Identify which cell holds the provided text, then report its [x, y] central coordinate. 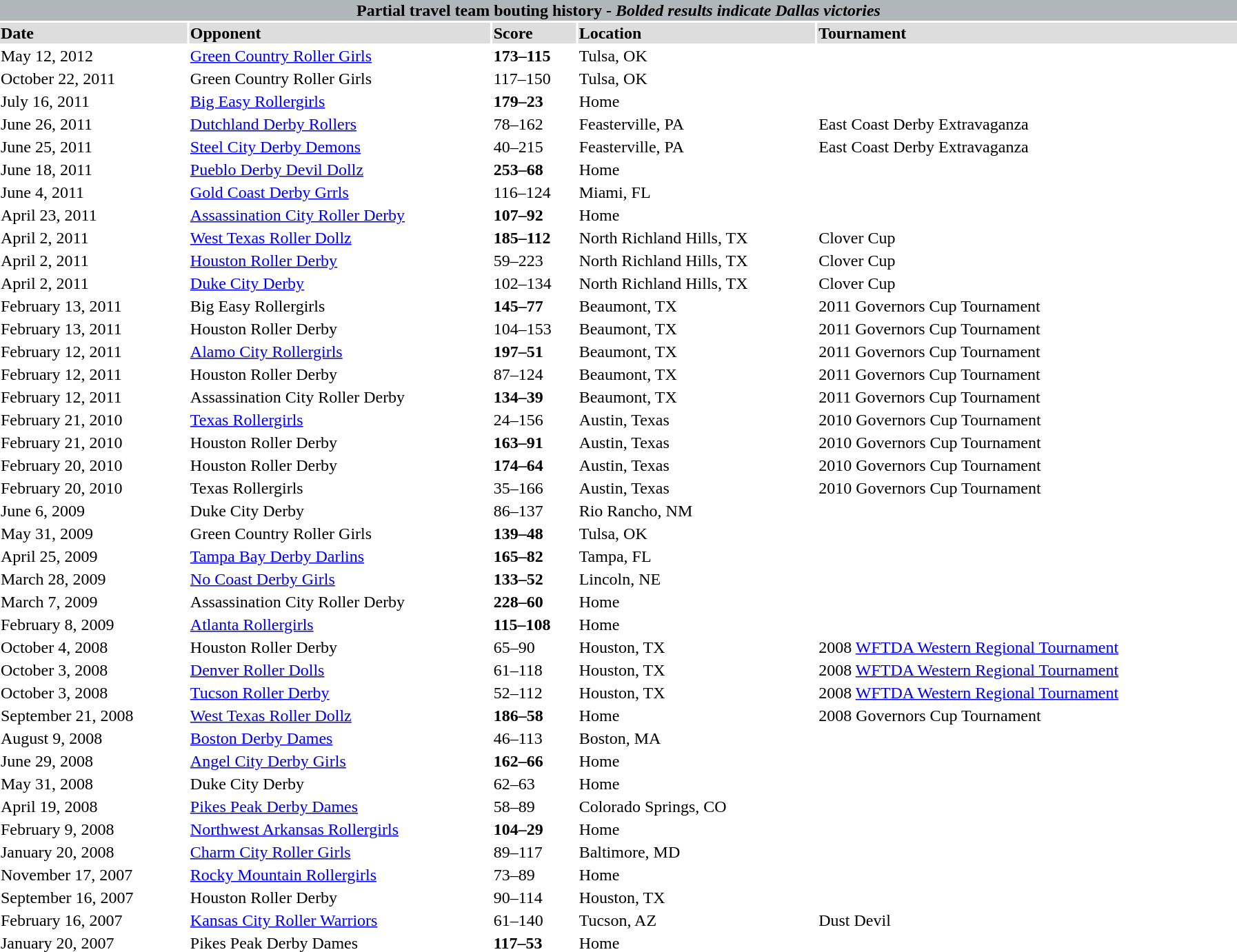
163–91 [534, 443]
Kansas City Roller Warriors [339, 920]
24–156 [534, 420]
104–29 [534, 829]
197–51 [534, 352]
Tucson Roller Derby [339, 693]
Rio Rancho, NM [696, 511]
Steel City Derby Demons [339, 147]
Baltimore, MD [696, 852]
Denver Roller Dolls [339, 670]
61–118 [534, 670]
116–124 [534, 192]
145–77 [534, 306]
Colorado Springs, CO [696, 807]
90–114 [534, 898]
46–113 [534, 738]
173–115 [534, 56]
Dutchland Derby Rollers [339, 124]
107–92 [534, 215]
Pueblo Derby Devil Dollz [339, 170]
102–134 [534, 283]
Atlanta Rollergirls [339, 625]
Tucson, AZ [696, 920]
165–82 [534, 556]
Northwest Arkansas Rollergirls [339, 829]
Lincoln, NE [696, 579]
133–52 [534, 579]
Opponent [339, 33]
Location [696, 33]
62–63 [534, 784]
73–89 [534, 875]
Gold Coast Derby Grrls [339, 192]
52–112 [534, 693]
35–166 [534, 488]
78–162 [534, 124]
117–150 [534, 79]
87–124 [534, 374]
115–108 [534, 625]
Angel City Derby Girls [339, 761]
59–223 [534, 261]
58–89 [534, 807]
174–64 [534, 465]
Tampa, FL [696, 556]
253–68 [534, 170]
65–90 [534, 647]
228–60 [534, 602]
104–153 [534, 329]
Boston Derby Dames [339, 738]
Score [534, 33]
Pikes Peak Derby Dames [339, 807]
Rocky Mountain Rollergirls [339, 875]
61–140 [534, 920]
139–48 [534, 534]
Boston, MA [696, 738]
Tampa Bay Derby Darlins [339, 556]
134–39 [534, 397]
No Coast Derby Girls [339, 579]
162–66 [534, 761]
40–215 [534, 147]
86–137 [534, 511]
89–117 [534, 852]
179–23 [534, 101]
186–58 [534, 716]
Charm City Roller Girls [339, 852]
185–112 [534, 238]
Alamo City Rollergirls [339, 352]
Miami, FL [696, 192]
